Scan for the cell matching the given text and deliver its [x, y] coordinate at center. 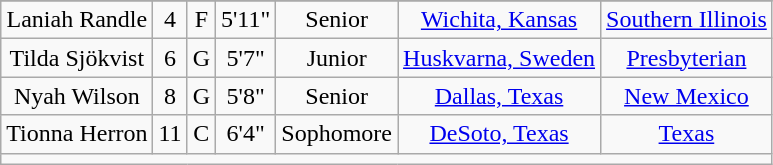
Presbyterian [687, 58]
Tilda Sjökvist [77, 58]
4 [170, 20]
F [201, 20]
5'11" [246, 20]
6 [170, 58]
C [201, 134]
5'7" [246, 58]
Texas [687, 134]
Tionna Herron [77, 134]
5'8" [246, 96]
Laniah Randle [77, 20]
Sophomore [337, 134]
6'4" [246, 134]
DeSoto, Texas [500, 134]
11 [170, 134]
Huskvarna, Sweden [500, 58]
Junior [337, 58]
Southern Illinois [687, 20]
Dallas, Texas [500, 96]
New Mexico [687, 96]
Nyah Wilson [77, 96]
Wichita, Kansas [500, 20]
8 [170, 96]
